Find where the given text appears and provide that cell's center as (x, y) coordinate. 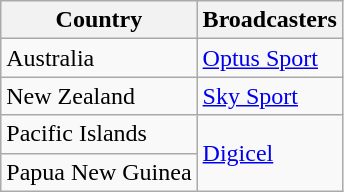
Digicel (270, 153)
Australia (99, 58)
Optus Sport (270, 58)
Papua New Guinea (99, 172)
New Zealand (99, 96)
Pacific Islands (99, 134)
Sky Sport (270, 96)
Broadcasters (270, 20)
Country (99, 20)
